Find where the given text appears and provide that cell's center as (x, y) coordinate. 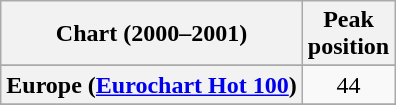
44 (348, 85)
Chart (2000–2001) (152, 34)
Peakposition (348, 34)
Europe (Eurochart Hot 100) (152, 85)
